Extract the (X, Y) coordinate from the center of the cell holding the provided text.  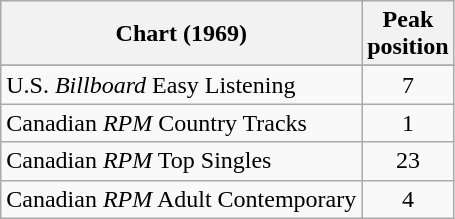
23 (408, 161)
Peakposition (408, 34)
4 (408, 199)
Chart (1969) (182, 34)
Canadian RPM Top Singles (182, 161)
7 (408, 85)
1 (408, 123)
U.S. Billboard Easy Listening (182, 85)
Canadian RPM Country Tracks (182, 123)
Canadian RPM Adult Contemporary (182, 199)
